Find where the given text appears and provide that cell's center as [x, y] coordinate. 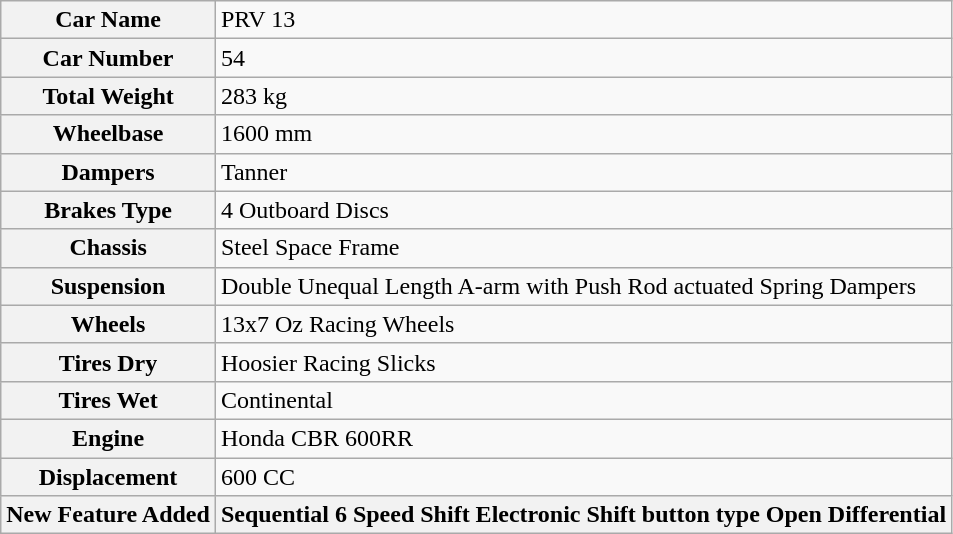
New Feature Added [108, 515]
Tanner [583, 172]
Honda CBR 600RR [583, 438]
Tires Dry [108, 362]
13x7 Oz Racing Wheels [583, 324]
Engine [108, 438]
Suspension [108, 286]
Sequential 6 Speed Shift Electronic Shift button type Open Differential [583, 515]
Car Number [108, 58]
Tires Wet [108, 400]
54 [583, 58]
1600 mm [583, 134]
Car Name [108, 20]
Brakes Type [108, 210]
Wheelbase [108, 134]
283 kg [583, 96]
600 CC [583, 477]
Chassis [108, 248]
Double Unequal Length A-arm with Push Rod actuated Spring Dampers [583, 286]
Displacement [108, 477]
Total Weight [108, 96]
4 Outboard Discs [583, 210]
PRV 13 [583, 20]
Dampers [108, 172]
Continental [583, 400]
Wheels [108, 324]
Hoosier Racing Slicks [583, 362]
Steel Space Frame [583, 248]
